Pinpoint the cell where the given text exists, returning its [X, Y] midpoint coordinate. 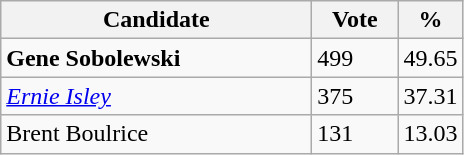
131 [355, 134]
37.31 [430, 96]
Candidate [156, 20]
375 [355, 96]
Ernie Isley [156, 96]
Vote [355, 20]
13.03 [430, 134]
499 [355, 58]
% [430, 20]
Brent Boulrice [156, 134]
49.65 [430, 58]
Gene Sobolewski [156, 58]
